Scan for the cell matching the given text and deliver its [x, y] coordinate at center. 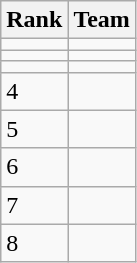
4 [34, 91]
7 [34, 205]
Team [102, 20]
Rank [34, 20]
5 [34, 129]
8 [34, 243]
6 [34, 167]
